Search for the cell housing the specified text and yield its (x, y) center coordinate. 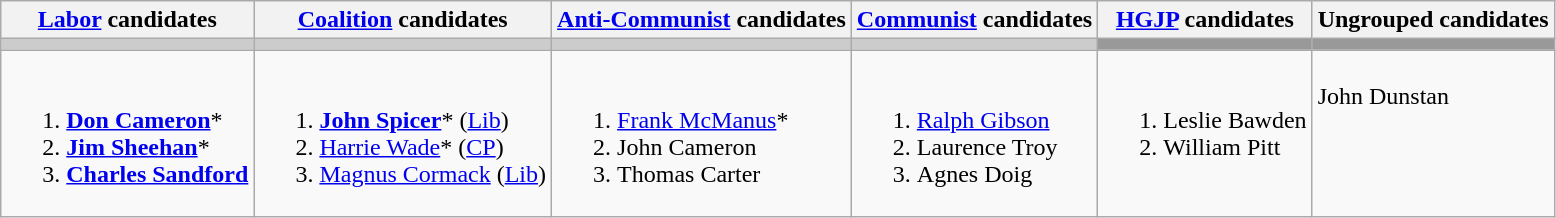
Coalition candidates (403, 20)
Labor candidates (128, 20)
Communist candidates (974, 20)
John Spicer* (Lib)Harrie Wade* (CP)Magnus Cormack (Lib) (403, 134)
Anti-Communist candidates (702, 20)
John Dunstan (1433, 134)
HGJP candidates (1205, 20)
Ungrouped candidates (1433, 20)
Leslie BawdenWilliam Pitt (1205, 134)
Ralph GibsonLaurence TroyAgnes Doig (974, 134)
Don Cameron*Jim Sheehan*Charles Sandford (128, 134)
Frank McManus*John CameronThomas Carter (702, 134)
